Output the (X, Y) coordinate of the center of the cell containing the given text.  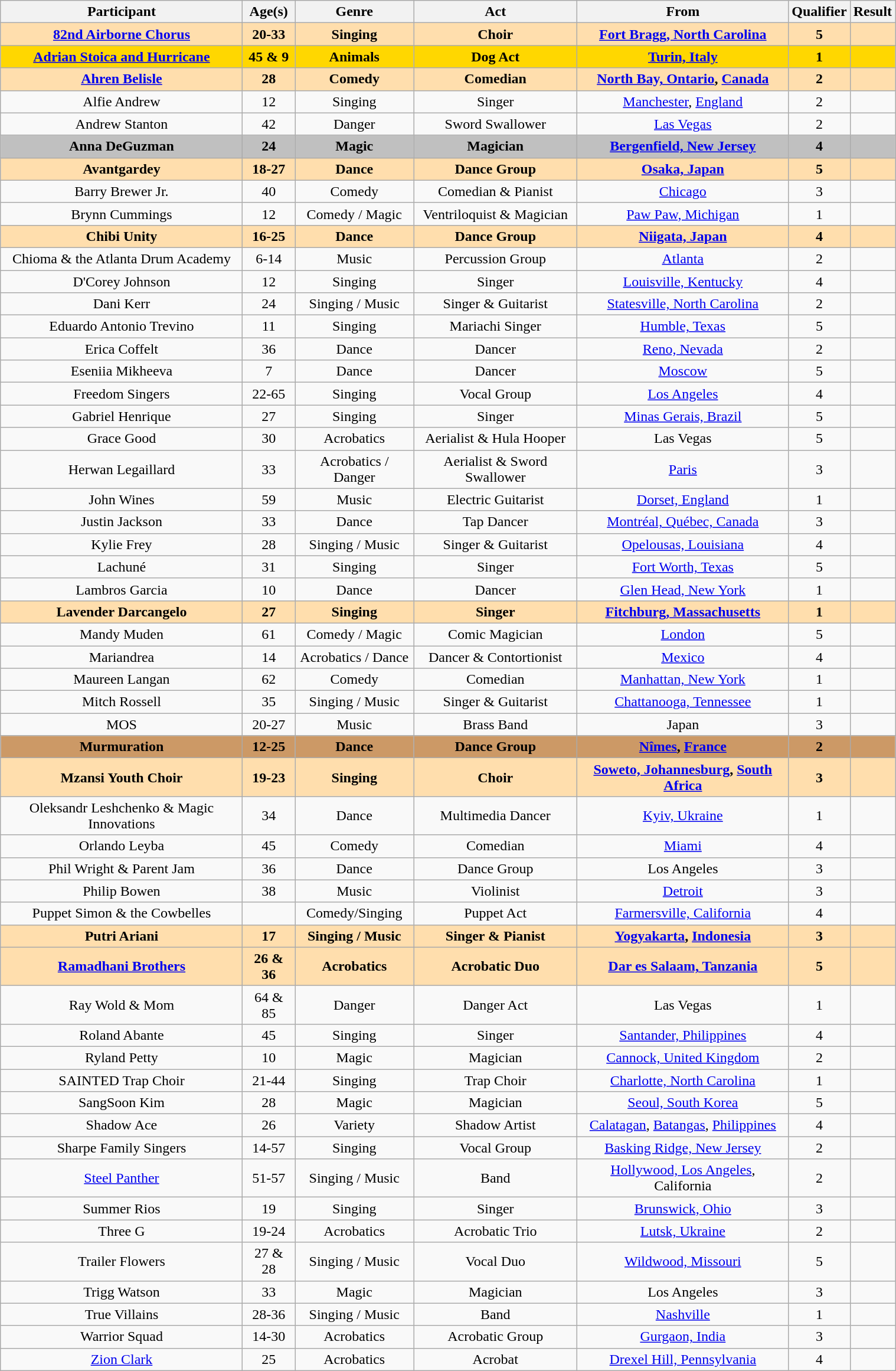
26 (269, 1125)
Trigg Watson (122, 1292)
20-33 (269, 34)
34 (269, 816)
27 & 28 (269, 1261)
Phil Wright & Parent Jam (122, 869)
Comic Magician (496, 634)
17 (269, 936)
Mexico (683, 657)
Osaka, Japan (683, 169)
Ryland Petty (122, 1057)
Acrobatic Trio (496, 1231)
64 & 85 (269, 1005)
Roland Abante (122, 1035)
28-36 (269, 1314)
Acrobatic Duo (496, 966)
Mariachi Singer (496, 327)
Wildwood, Missouri (683, 1261)
Lambros Garcia (122, 589)
Warrior Squad (122, 1337)
Freedom Singers (122, 394)
Seoul, South Korea (683, 1103)
Puppet Act (496, 913)
Calatagan, Batangas, Philippines (683, 1125)
Steel Panther (122, 1179)
Herwan Legaillard (122, 469)
Alfie Andrew (122, 102)
Acrobatic Group (496, 1337)
Miami (683, 846)
SangSoon Kim (122, 1103)
Acrobatics / Danger (354, 469)
True Villains (122, 1314)
London (683, 634)
Erica Coffelt (122, 349)
Farmersville, California (683, 913)
Philip Bowen (122, 891)
62 (269, 680)
Brass Band (496, 724)
21-44 (269, 1080)
Three G (122, 1231)
38 (269, 891)
Fitchburg, Massachusetts (683, 612)
John Wines (122, 500)
Santander, Philippines (683, 1035)
Putri Ariani (122, 936)
Adrian Stoica and Hurricane (122, 57)
19 (269, 1209)
Lavender Darcangelo (122, 612)
Fort Bragg, North Carolina (683, 34)
Genre (354, 12)
Manchester, England (683, 102)
Ramadhani Brothers (122, 966)
6-14 (269, 259)
Chattanooga, Tennessee (683, 702)
D'Corey Johnson (122, 282)
Aerialist & Sword Swallower (496, 469)
Drexel Hill, Pennsylvania (683, 1359)
Soweto, Johannesburg, South Africa (683, 777)
Trailer Flowers (122, 1261)
16-25 (269, 236)
Atlanta (683, 259)
Qualifier (819, 12)
61 (269, 634)
MOS (122, 724)
Dani Kerr (122, 304)
Act (496, 12)
Yogyakarta, Indonesia (683, 936)
Oleksandr Leshchenko & Magic Innovations (122, 816)
35 (269, 702)
Singer & Pianist (496, 936)
51-57 (269, 1179)
Violinist (496, 891)
Paris (683, 469)
Mandy Muden (122, 634)
Dancer & Contortionist (496, 657)
Ray Wold & Mom (122, 1005)
Reno, Nevada (683, 349)
Brynn Cummings (122, 214)
Montréal, Québec, Canada (683, 522)
Japan (683, 724)
18-27 (269, 169)
Hollywood, Los Angeles, California (683, 1179)
82nd Airborne Chorus (122, 34)
Fort Worth, Texas (683, 567)
14-57 (269, 1148)
North Bay, Ontario, Canada (683, 79)
From (683, 12)
Opelousas, Louisiana (683, 544)
7 (269, 371)
Multimedia Dancer (496, 816)
Anna DeGuzman (122, 146)
Detroit (683, 891)
45 & 9 (269, 57)
14-30 (269, 1337)
Niigata, Japan (683, 236)
Tap Dancer (496, 522)
Zion Clark (122, 1359)
59 (269, 500)
Orlando Leyba (122, 846)
Bergenfield, New Jersey (683, 146)
Eseniia Mikheeva (122, 371)
Age(s) (269, 12)
Dar es Salaam, Tanzania (683, 966)
Participant (122, 12)
Basking Ridge, New Jersey (683, 1148)
Variety (354, 1125)
Statesville, North Carolina (683, 304)
Turin, Italy (683, 57)
Mitch Rossell (122, 702)
Kylie Frey (122, 544)
Gurgaon, India (683, 1337)
Ventriloquist & Magician (496, 214)
22-65 (269, 394)
Ahren Belisle (122, 79)
Brunswick, Ohio (683, 1209)
Sharpe Family Singers (122, 1148)
Justin Jackson (122, 522)
Shadow Ace (122, 1125)
Paw Paw, Michigan (683, 214)
Murmuration (122, 747)
Dog Act (496, 57)
Kyiv, Ukraine (683, 816)
Humble, Texas (683, 327)
14 (269, 657)
Nîmes, France (683, 747)
26 & 36 (269, 966)
Chibi Unity (122, 236)
25 (269, 1359)
30 (269, 439)
Summer Rios (122, 1209)
Lutsk, Ukraine (683, 1231)
Trap Choir (496, 1080)
Acrobatics / Dance (354, 657)
Animals (354, 57)
Cannock, United Kingdom (683, 1057)
Shadow Artist (496, 1125)
Aerialist & Hula Hooper (496, 439)
Gabriel Henrique (122, 416)
Glen Head, New York (683, 589)
19-24 (269, 1231)
Acrobat (496, 1359)
Percussion Group (496, 259)
40 (269, 191)
Charlotte, North Carolina (683, 1080)
Chicago (683, 191)
Electric Guitarist (496, 500)
Mariandrea (122, 657)
Eduardo Antonio Trevino (122, 327)
Louisville, Kentucky (683, 282)
Danger Act (496, 1005)
Barry Brewer Jr. (122, 191)
Manhattan, New York (683, 680)
Nashville (683, 1314)
Comedy/Singing (354, 913)
Minas Gerais, Brazil (683, 416)
Sword Swallower (496, 124)
Puppet Simon & the Cowbelles (122, 913)
31 (269, 567)
Comedian & Pianist (496, 191)
11 (269, 327)
12-25 (269, 747)
SAINTED Trap Choir (122, 1080)
Result (872, 12)
Avantgardey (122, 169)
Dorset, England (683, 500)
Chioma & the Atlanta Drum Academy (122, 259)
42 (269, 124)
Andrew Stanton (122, 124)
Vocal Duo (496, 1261)
Mzansi Youth Choir (122, 777)
20-27 (269, 724)
Grace Good (122, 439)
Maureen Langan (122, 680)
Moscow (683, 371)
19-23 (269, 777)
Lachuné (122, 567)
